For the text-containing cell, return its midpoint in (x, y) coordinate format. 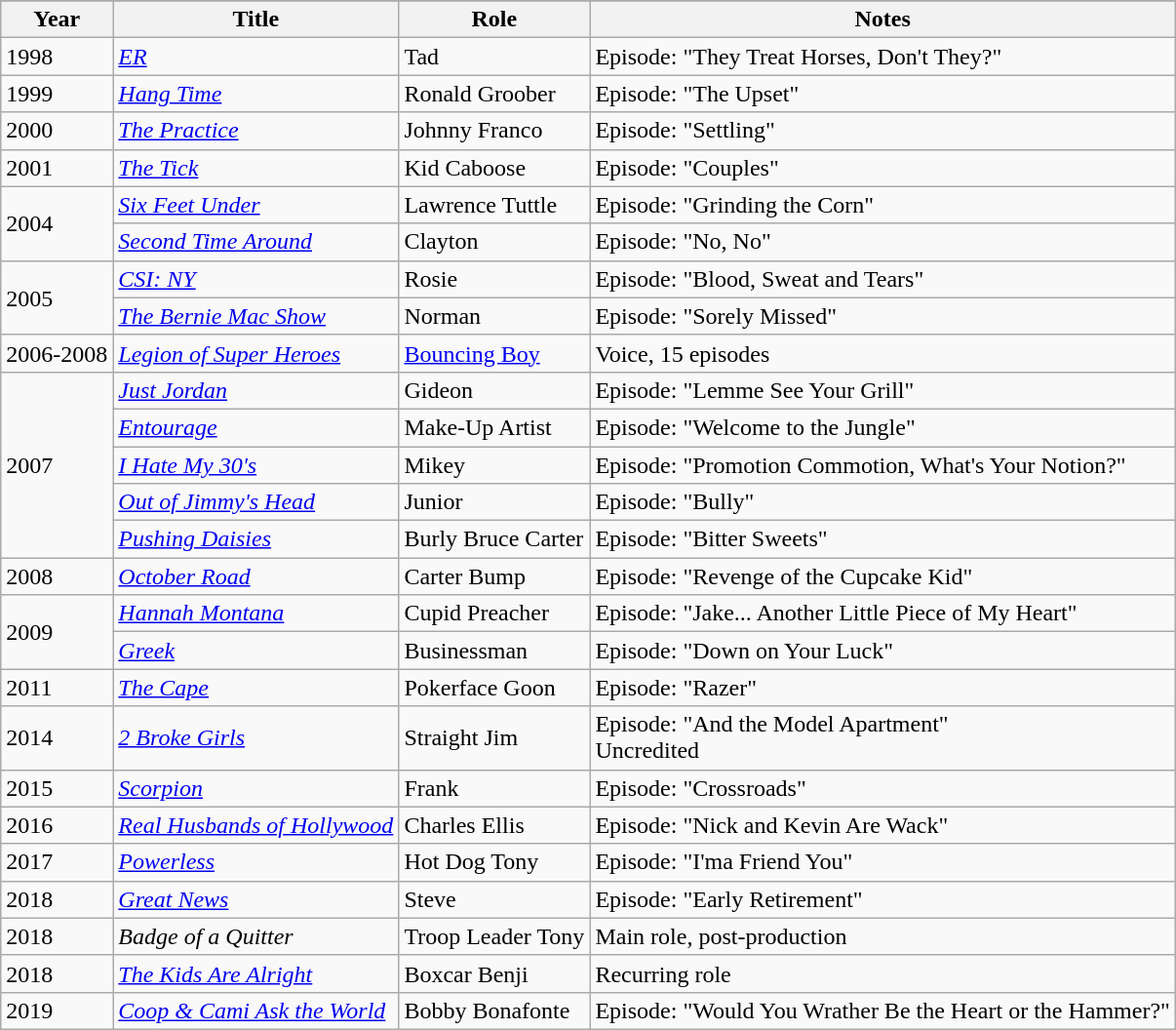
2014 (57, 737)
Episode: "I'ma Friend You" (883, 862)
Episode: "Early Retirement" (883, 899)
Coop & Cami Ask the World (255, 1010)
Pushing Daisies (255, 539)
Year (57, 20)
2004 (57, 223)
Burly Bruce Carter (494, 539)
ER (255, 57)
The Tick (255, 168)
Episode: "Lemme See Your Grill" (883, 390)
Episode: "Settling" (883, 131)
Just Jordan (255, 390)
Recurring role (883, 973)
Episode: "And the Model Apartment" Uncredited (883, 737)
Greek (255, 651)
Kid Caboose (494, 168)
Episode: "Razer" (883, 688)
Episode: "Bully" (883, 502)
Episode: "Blood, Sweat and Tears" (883, 279)
Real Husbands of Hollywood (255, 825)
The Kids Are Alright (255, 973)
2008 (57, 576)
2017 (57, 862)
Title (255, 20)
Episode: "Grinding the Corn" (883, 205)
Voice, 15 episodes (883, 353)
Clayton (494, 242)
Episode: "Down on Your Luck" (883, 651)
Rosie (494, 279)
Hang Time (255, 94)
Episode: "Welcome to the Jungle" (883, 427)
2001 (57, 168)
2009 (57, 632)
Entourage (255, 427)
Carter Bump (494, 576)
Episode: "They Treat Horses, Don't They?" (883, 57)
Gideon (494, 390)
Junior (494, 502)
Steve (494, 899)
Role (494, 20)
Episode: "No, No" (883, 242)
The Cape (255, 688)
Episode: "The Upset" (883, 94)
The Bernie Mac Show (255, 316)
1998 (57, 57)
CSI: NY (255, 279)
Out of Jimmy's Head (255, 502)
October Road (255, 576)
Episode: "Nick and Kevin Are Wack" (883, 825)
Make-Up Artist (494, 427)
2005 (57, 297)
Pokerface Goon (494, 688)
2 Broke Girls (255, 737)
Businessman (494, 651)
Powerless (255, 862)
I Hate My 30's (255, 465)
Norman (494, 316)
1999 (57, 94)
2016 (57, 825)
Mikey (494, 465)
Episode: "Crossroads" (883, 788)
Charles Ellis (494, 825)
Episode: "Sorely Missed" (883, 316)
Troop Leader Tony (494, 936)
Cupid Preacher (494, 614)
Six Feet Under (255, 205)
Hannah Montana (255, 614)
Second Time Around (255, 242)
Legion of Super Heroes (255, 353)
Scorpion (255, 788)
2007 (57, 464)
Episode: "Jake... Another Little Piece of My Heart" (883, 614)
Lawrence Tuttle (494, 205)
2000 (57, 131)
2015 (57, 788)
The Practice (255, 131)
Episode: "Promotion Commotion, What's Your Notion?" (883, 465)
Ronald Groober (494, 94)
Bouncing Boy (494, 353)
Badge of a Quitter (255, 936)
Episode: "Revenge of the Cupcake Kid" (883, 576)
Frank (494, 788)
Tad (494, 57)
Hot Dog Tony (494, 862)
Boxcar Benji (494, 973)
Episode: "Would You Wrather Be the Heart or the Hammer?" (883, 1010)
2011 (57, 688)
Main role, post-production (883, 936)
Johnny Franco (494, 131)
2019 (57, 1010)
2006-2008 (57, 353)
Notes (883, 20)
Bobby Bonafonte (494, 1010)
Great News (255, 899)
Straight Jim (494, 737)
Episode: "Bitter Sweets" (883, 539)
Episode: "Couples" (883, 168)
